Scan for the cell matching the given text and deliver its (X, Y) coordinate at center. 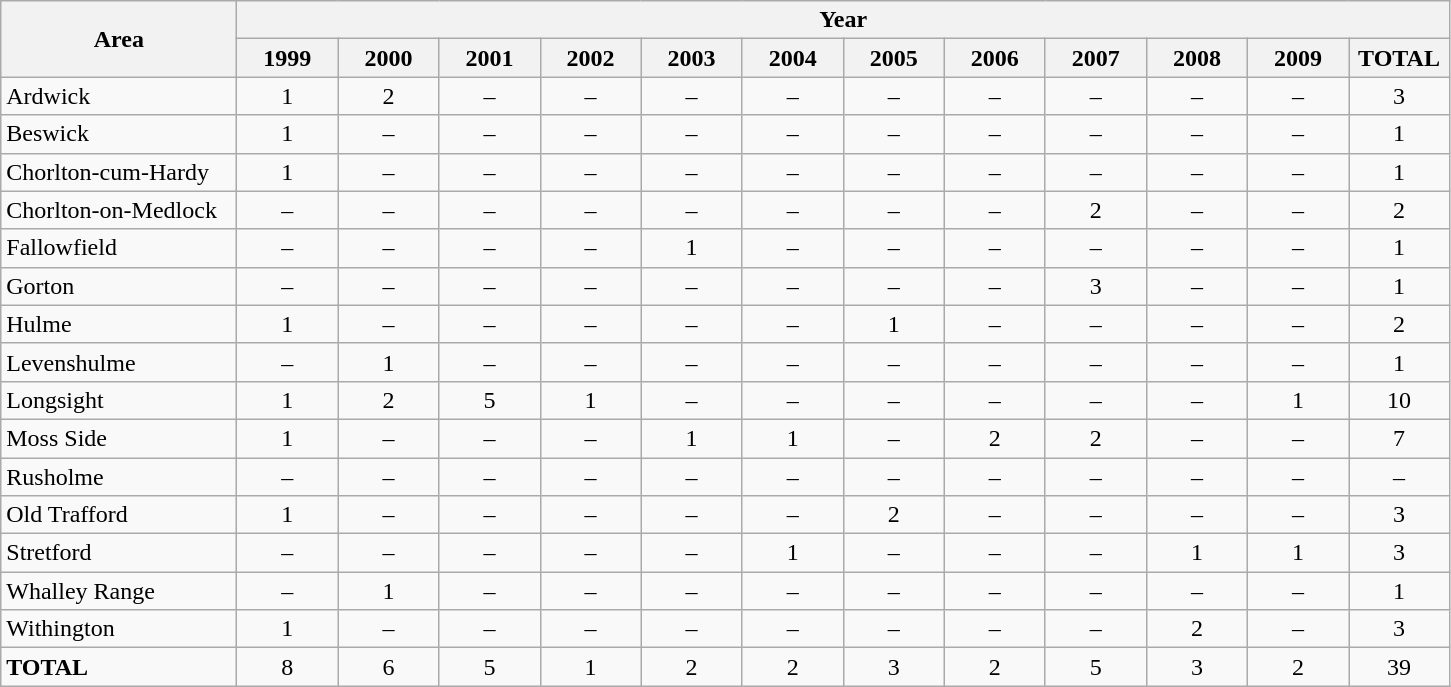
Old Trafford (119, 515)
2001 (490, 58)
7 (1398, 438)
Stretford (119, 553)
2009 (1298, 58)
Year (844, 20)
Fallowfield (119, 248)
Whalley Range (119, 591)
2000 (388, 58)
Levenshulme (119, 362)
Longsight (119, 400)
2002 (590, 58)
Hulme (119, 324)
1999 (288, 58)
2006 (994, 58)
Rusholme (119, 477)
10 (1398, 400)
Area (119, 39)
Ardwick (119, 96)
Moss Side (119, 438)
39 (1398, 667)
8 (288, 667)
2005 (894, 58)
Beswick (119, 134)
Chorlton-on-Medlock (119, 210)
2004 (792, 58)
2007 (1096, 58)
2008 (1196, 58)
6 (388, 667)
Gorton (119, 286)
Chorlton-cum-Hardy (119, 172)
2003 (692, 58)
Withington (119, 629)
